Extract the (X, Y) coordinate from the center of the cell holding the provided text.  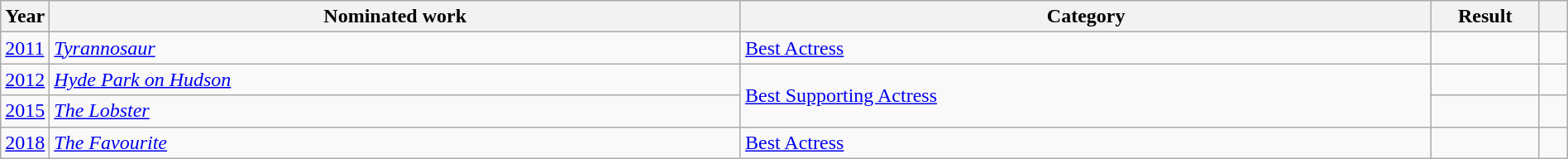
Hyde Park on Hudson (395, 79)
2011 (25, 48)
2018 (25, 142)
2015 (25, 111)
Nominated work (395, 17)
2012 (25, 79)
Best Supporting Actress (1085, 95)
Year (25, 17)
The Lobster (395, 111)
Category (1085, 17)
Tyrannosaur (395, 48)
The Favourite (395, 142)
Result (1485, 17)
